Capture the cell that displays the provided text and extract its [x, y] central coordinate. 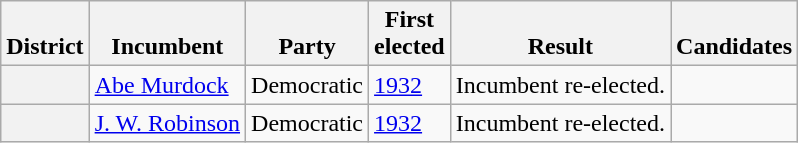
Candidates [734, 34]
Result [560, 34]
Incumbent [167, 34]
District [45, 34]
Firstelected [410, 34]
Party [308, 34]
J. W. Robinson [167, 123]
Abe Murdock [167, 85]
